Determine the (X, Y) coordinate at the center of the cell enclosing the given text.  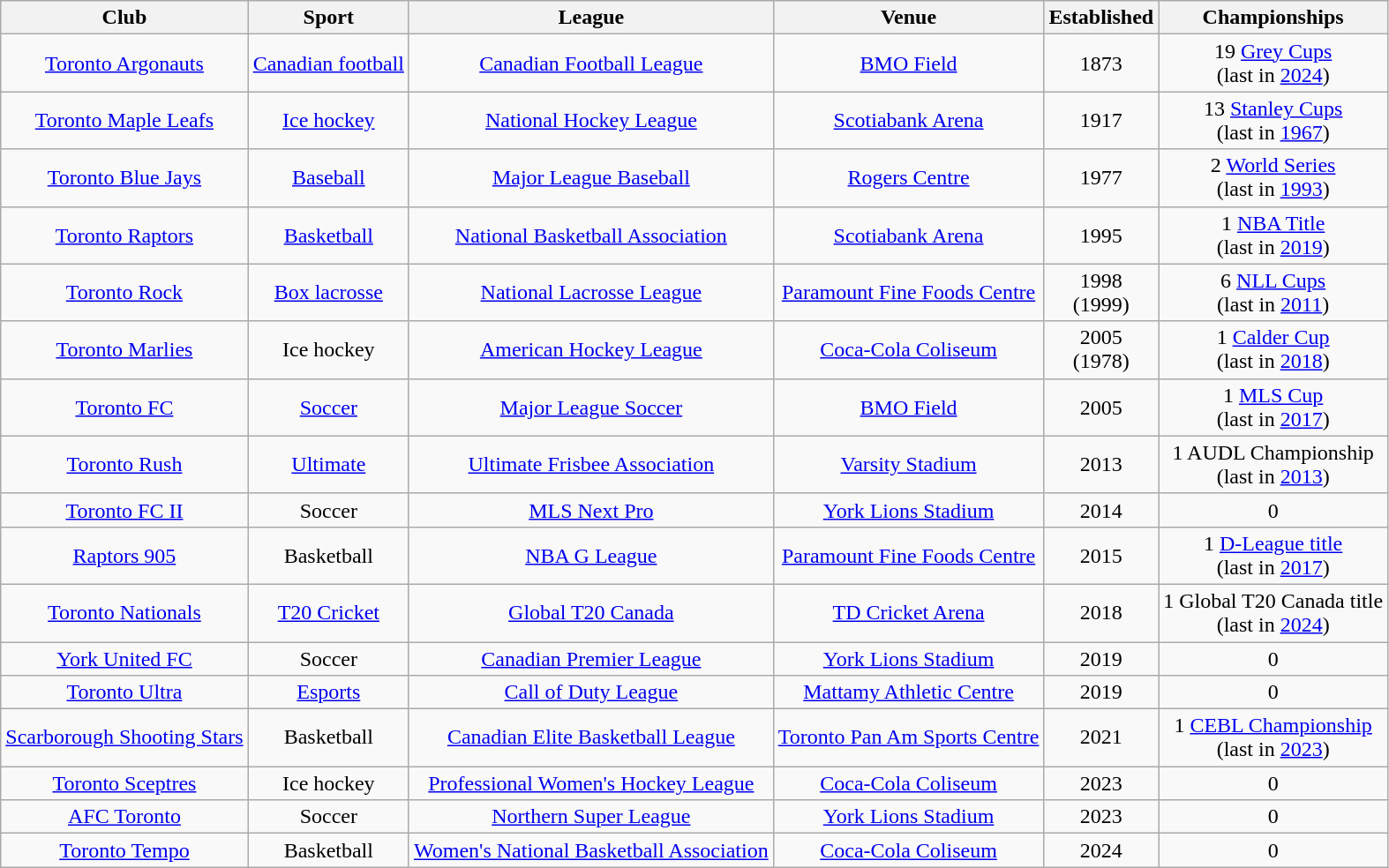
2021 (1101, 737)
Northern Super League (591, 817)
1 NBA Title(last in 2019) (1273, 235)
Toronto Raptors (124, 235)
2013 (1101, 464)
Global T20 Canada (591, 612)
1917 (1101, 120)
Club (124, 18)
1 Calder Cup(last in 2018) (1273, 349)
Major League Soccer (591, 408)
Toronto FC (124, 408)
Toronto FC II (124, 510)
Toronto Tempo (124, 850)
National Lacrosse League (591, 293)
1 AUDL Championship(last in 2013) (1273, 464)
2 World Series(last in 1993) (1273, 178)
2024 (1101, 850)
1 MLS Cup(last in 2017) (1273, 408)
19 Grey Cups(last in 2024) (1273, 64)
Toronto Ultra (124, 692)
1998(1999) (1101, 293)
Major League Baseball (591, 178)
Canadian football (328, 64)
National Basketball Association (591, 235)
Scarborough Shooting Stars (124, 737)
Mattamy Athletic Centre (909, 692)
York United FC (124, 659)
AFC Toronto (124, 817)
2014 (1101, 510)
T20 Cricket (328, 612)
Toronto Rush (124, 464)
Baseball (328, 178)
Varsity Stadium (909, 464)
Toronto Sceptres (124, 783)
Ultimate (328, 464)
1873 (1101, 64)
1 CEBL Championship(last in 2023) (1273, 737)
2005(1978) (1101, 349)
Toronto Rock (124, 293)
Canadian Elite Basketball League (591, 737)
MLS Next Pro (591, 510)
TD Cricket Arena (909, 612)
1 Global T20 Canada title(last in 2024) (1273, 612)
Toronto Argonauts (124, 64)
League (591, 18)
Professional Women's Hockey League (591, 783)
Women's National Basketball Association (591, 850)
2005 (1101, 408)
Raptors 905 (124, 556)
National Hockey League (591, 120)
NBA G League (591, 556)
Established (1101, 18)
1 D-League title(last in 2017) (1273, 556)
Toronto Pan Am Sports Centre (909, 737)
Championships (1273, 18)
Call of Duty League (591, 692)
13 Stanley Cups(last in 1967) (1273, 120)
Venue (909, 18)
Toronto Blue Jays (124, 178)
American Hockey League (591, 349)
2018 (1101, 612)
6 NLL Cups(last in 2011) (1273, 293)
Sport (328, 18)
Ultimate Frisbee Association (591, 464)
Canadian Football League (591, 64)
Canadian Premier League (591, 659)
Toronto Marlies (124, 349)
Esports (328, 692)
1977 (1101, 178)
Rogers Centre (909, 178)
1995 (1101, 235)
Box lacrosse (328, 293)
Toronto Nationals (124, 612)
2015 (1101, 556)
Toronto Maple Leafs (124, 120)
